Search for the cell housing the specified text and yield its [X, Y] center coordinate. 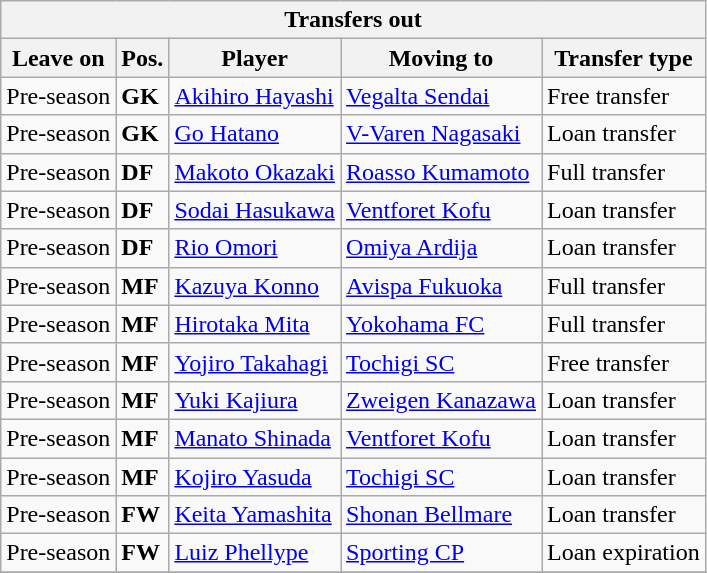
Transfers out [353, 20]
Kazuya Konno [255, 286]
Loan expiration [624, 553]
Yojiro Takahagi [255, 362]
Pos. [142, 58]
Leave on [58, 58]
Moving to [442, 58]
Manato Shinada [255, 438]
Akihiro Hayashi [255, 96]
Omiya Ardija [442, 248]
Shonan Bellmare [442, 515]
Luiz Phellype [255, 553]
Hirotaka Mita [255, 324]
Sporting CP [442, 553]
Player [255, 58]
Keita Yamashita [255, 515]
Yuki Kajiura [255, 400]
Sodai Hasukawa [255, 210]
Zweigen Kanazawa [442, 400]
Transfer type [624, 58]
Vegalta Sendai [442, 96]
V-Varen Nagasaki [442, 134]
Makoto Okazaki [255, 172]
Roasso Kumamoto [442, 172]
Rio Omori [255, 248]
Go Hatano [255, 134]
Kojiro Yasuda [255, 477]
Avispa Fukuoka [442, 286]
Yokohama FC [442, 324]
